Scan for the cell matching the given text and deliver its [x, y] coordinate at center. 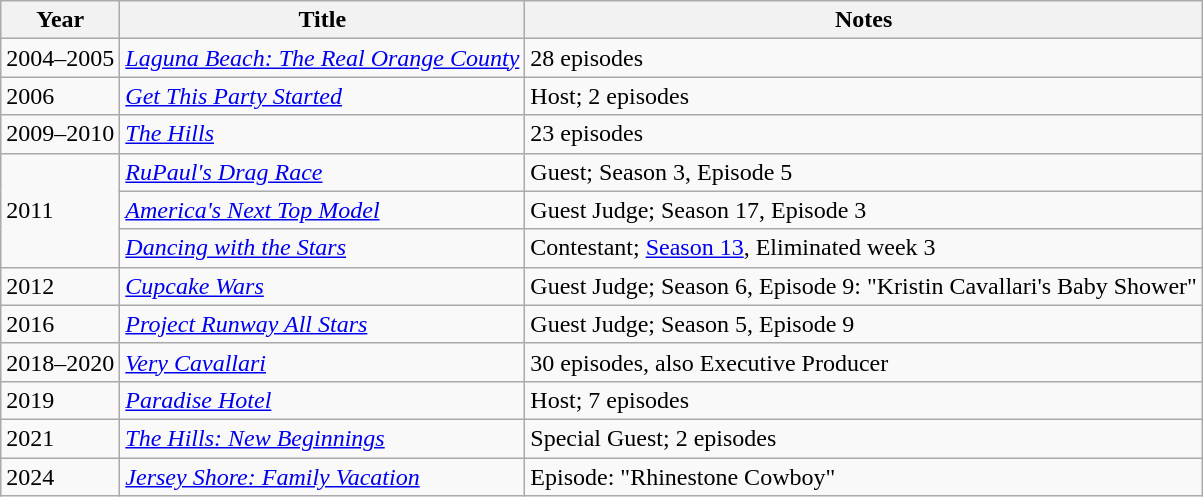
2016 [60, 324]
30 episodes, also Executive Producer [864, 362]
Project Runway All Stars [322, 324]
Guest Judge; Season 5, Episode 9 [864, 324]
2004–2005 [60, 58]
Laguna Beach: The Real Orange County [322, 58]
Episode: "Rhinestone Cowboy" [864, 477]
2012 [60, 286]
2006 [60, 96]
2011 [60, 210]
Title [322, 20]
Year [60, 20]
Host; 2 episodes [864, 96]
Contestant; Season 13, Eliminated week 3 [864, 248]
Paradise Hotel [322, 400]
Get This Party Started [322, 96]
28 episodes [864, 58]
Jersey Shore: Family Vacation [322, 477]
Cupcake Wars [322, 286]
America's Next Top Model [322, 210]
Guest Judge; Season 6, Episode 9: "Kristin Cavallari's Baby Shower" [864, 286]
Host; 7 episodes [864, 400]
RuPaul's Drag Race [322, 172]
The Hills [322, 134]
2019 [60, 400]
2009–2010 [60, 134]
2021 [60, 438]
Dancing with the Stars [322, 248]
Very Cavallari [322, 362]
Guest; Season 3, Episode 5 [864, 172]
The Hills: New Beginnings [322, 438]
Guest Judge; Season 17, Episode 3 [864, 210]
23 episodes [864, 134]
Special Guest; 2 episodes [864, 438]
2024 [60, 477]
Notes [864, 20]
2018–2020 [60, 362]
